From the cell containing the given text, extract its center point as [X, Y] coordinate. 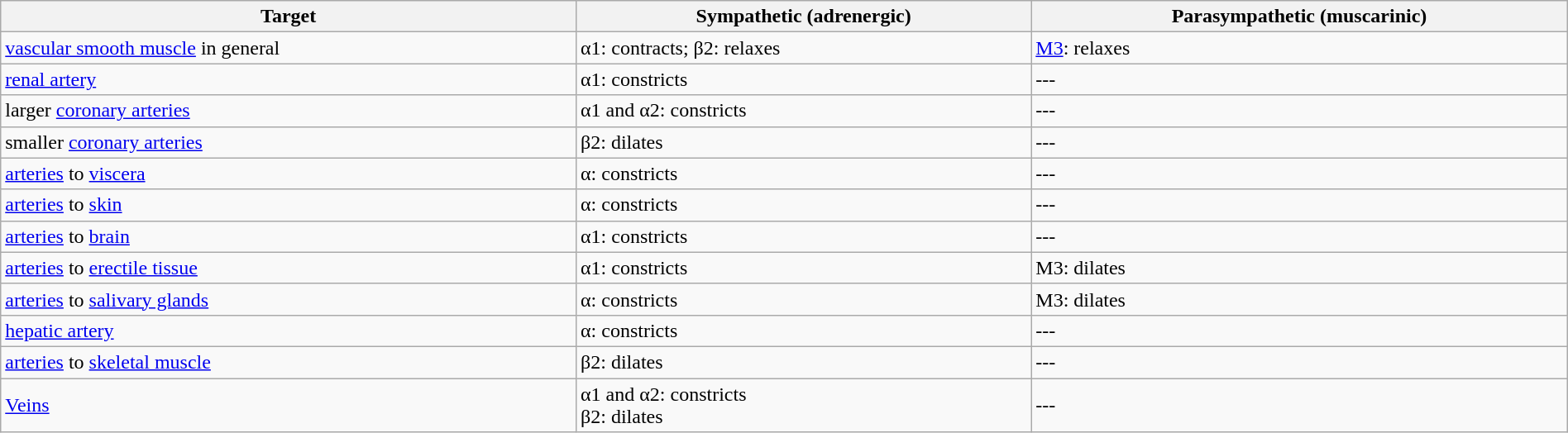
renal artery [289, 79]
arteries to brain [289, 236]
arteries to skeletal muscle [289, 362]
Veins [289, 405]
arteries to skin [289, 205]
α1: contracts; β2: relaxes [804, 48]
arteries to viscera [289, 174]
smaller coronary arteries [289, 142]
larger coronary arteries [289, 111]
arteries to salivary glands [289, 299]
hepatic artery [289, 331]
Sympathetic (adrenergic) [804, 17]
α1 and α2: constricts [804, 111]
M3: relaxes [1299, 48]
arteries to erectile tissue [289, 268]
α1 and α2: constricts β2: dilates [804, 405]
Target [289, 17]
Parasympathetic (muscarinic) [1299, 17]
vascular smooth muscle in general [289, 48]
